For the text-containing cell, return its midpoint in [X, Y] coordinate format. 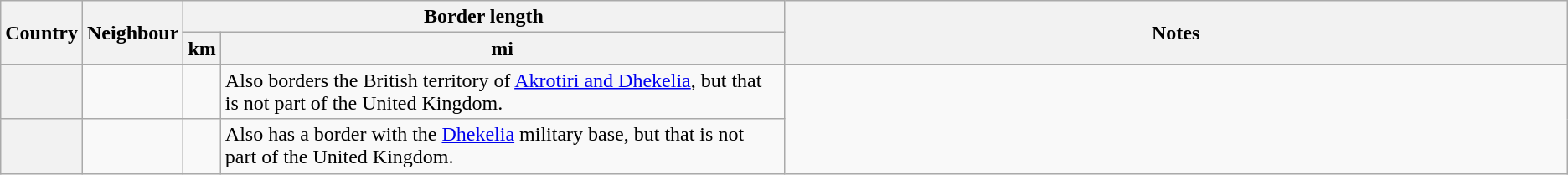
Country [42, 33]
Notes [1176, 33]
Also has a border with the Dhekelia military base, but that is not part of the United Kingdom. [503, 146]
km [202, 49]
mi [503, 49]
Border length [484, 17]
Also borders the British territory of Akrotiri and Dhekelia, but that is not part of the United Kingdom. [503, 92]
Neighbour [132, 33]
